Locate the cell with the specified text and output its [X, Y] center coordinate. 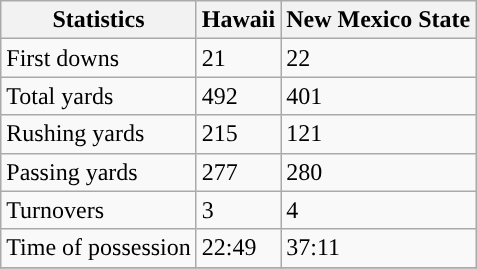
21 [238, 58]
37:11 [378, 248]
401 [378, 96]
Rushing yards [99, 134]
Time of possession [99, 248]
280 [378, 172]
22:49 [238, 248]
First downs [99, 58]
121 [378, 134]
22 [378, 58]
Passing yards [99, 172]
4 [378, 210]
Turnovers [99, 210]
492 [238, 96]
277 [238, 172]
215 [238, 134]
Total yards [99, 96]
Hawaii [238, 20]
3 [238, 210]
Statistics [99, 20]
New Mexico State [378, 20]
